From the cell containing the given text, extract its center point as [x, y] coordinate. 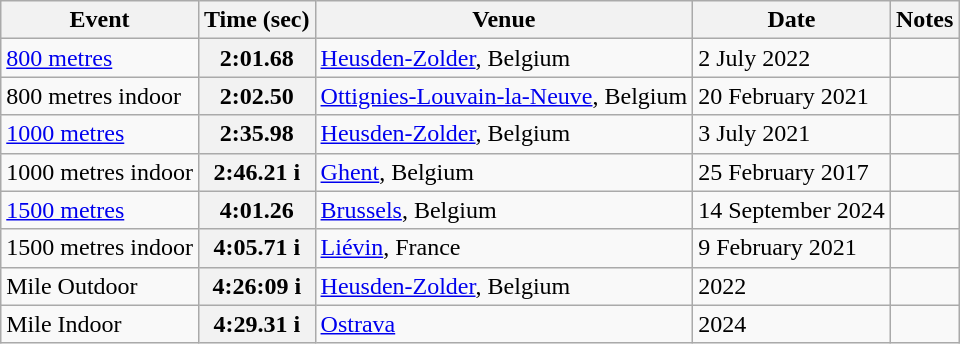
4:29.31 i [256, 324]
4:26:09 i [256, 286]
1500 metres indoor [100, 248]
1500 metres [100, 210]
2024 [792, 324]
25 February 2017 [792, 172]
Mile Indoor [100, 324]
800 metres [100, 58]
2 July 2022 [792, 58]
Liévin, France [504, 248]
Ghent, Belgium [504, 172]
4:05.71 i [256, 248]
Ostrava [504, 324]
2:46.21 i [256, 172]
Brussels, Belgium [504, 210]
Notes [924, 20]
2022 [792, 286]
4:01.26 [256, 210]
3 July 2021 [792, 134]
Mile Outdoor [100, 286]
Event [100, 20]
1000 metres indoor [100, 172]
1000 metres [100, 134]
Ottignies-Louvain-la-Neuve, Belgium [504, 96]
2:01.68 [256, 58]
Time (sec) [256, 20]
20 February 2021 [792, 96]
2:35.98 [256, 134]
Date [792, 20]
800 metres indoor [100, 96]
9 February 2021 [792, 248]
14 September 2024 [792, 210]
Venue [504, 20]
2:02.50 [256, 96]
